Extract the [X, Y] coordinate from the center of the cell holding the provided text.  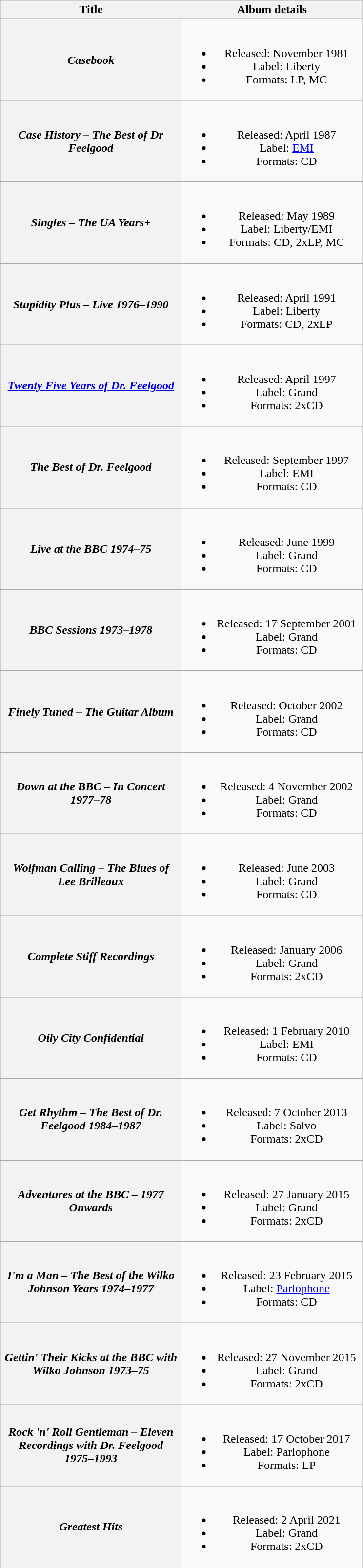
Released: 7 October 2013Label: SalvoFormats: 2xCD [272, 1119]
I'm a Man – The Best of the Wilko Johnson Years 1974–1977 [91, 1282]
Released: April 1991Label: LibertyFormats: CD, 2xLP [272, 304]
Stupidity Plus – Live 1976–1990 [91, 304]
Gettin' Their Kicks at the BBC with Wilko Johnson 1973–75 [91, 1364]
Twenty Five Years of Dr. Feelgood [91, 385]
Rock 'n' Roll Gentleman – Eleven Recordings with Dr. Feelgood 1975–1993 [91, 1445]
Released: January 2006Label: GrandFormats: 2xCD [272, 956]
BBC Sessions 1973–1978 [91, 630]
Released: 17 September 2001Label: GrandFormats: CD [272, 630]
Released: June 1999Label: GrandFormats: CD [272, 548]
Released: May 1989Label: Liberty/EMIFormats: CD, 2xLP, MC [272, 222]
Wolfman Calling – The Blues of Lee Brilleaux [91, 874]
Oily City Confidential [91, 1038]
Released: April 1997Label: GrandFormats: 2xCD [272, 385]
Released: November 1981Label: LibertyFormats: LP, MC [272, 60]
Released: 23 February 2015Label: ParlophoneFormats: CD [272, 1282]
Case History – The Best of Dr Feelgood [91, 141]
Down at the BBC – In Concert 1977–78 [91, 793]
Released: September 1997Label: EMIFormats: CD [272, 467]
Finely Tuned – The Guitar Album [91, 711]
Album details [272, 10]
Title [91, 10]
The Best of Dr. Feelgood [91, 467]
Released: April 1987Label: EMIFormats: CD [272, 141]
Released: 2 April 2021Label: GrandFormats: 2xCD [272, 1527]
Complete Stiff Recordings [91, 956]
Released: June 2003Label: GrandFormats: CD [272, 874]
Released: 27 January 2015Label: GrandFormats: 2xCD [272, 1201]
Live at the BBC 1974–75 [91, 548]
Adventures at the BBC – 1977 Onwards [91, 1201]
Released: October 2002Label: GrandFormats: CD [272, 711]
Casebook [91, 60]
Released: 4 November 2002Label: GrandFormats: CD [272, 793]
Released: 17 October 2017Label: ParlophoneFormats: LP [272, 1445]
Released: 27 November 2015Label: GrandFormats: 2xCD [272, 1364]
Greatest Hits [91, 1527]
Singles – The UA Years+ [91, 222]
Released: 1 February 2010Label: EMIFormats: CD [272, 1038]
Get Rhythm – The Best of Dr. Feelgood 1984–1987 [91, 1119]
